Extract the (x, y) coordinate from the center of the cell holding the provided text.  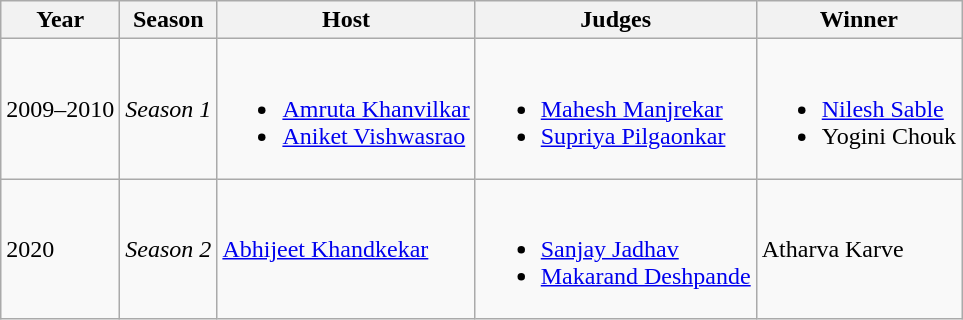
Mahesh ManjrekarSupriya Pilgaonkar (616, 109)
Winner (858, 20)
Amruta KhanvilkarAniket Vishwasrao (346, 109)
Atharva Karve (858, 249)
Abhijeet Khandkekar (346, 249)
Judges (616, 20)
Season (168, 20)
Season 1 (168, 109)
Nilesh SableYogini Chouk (858, 109)
2020 (60, 249)
Sanjay JadhavMakarand Deshpande (616, 249)
Season 2 (168, 249)
2009–2010 (60, 109)
Host (346, 20)
Year (60, 20)
